Locate the cell with the specified text and output its [x, y] center coordinate. 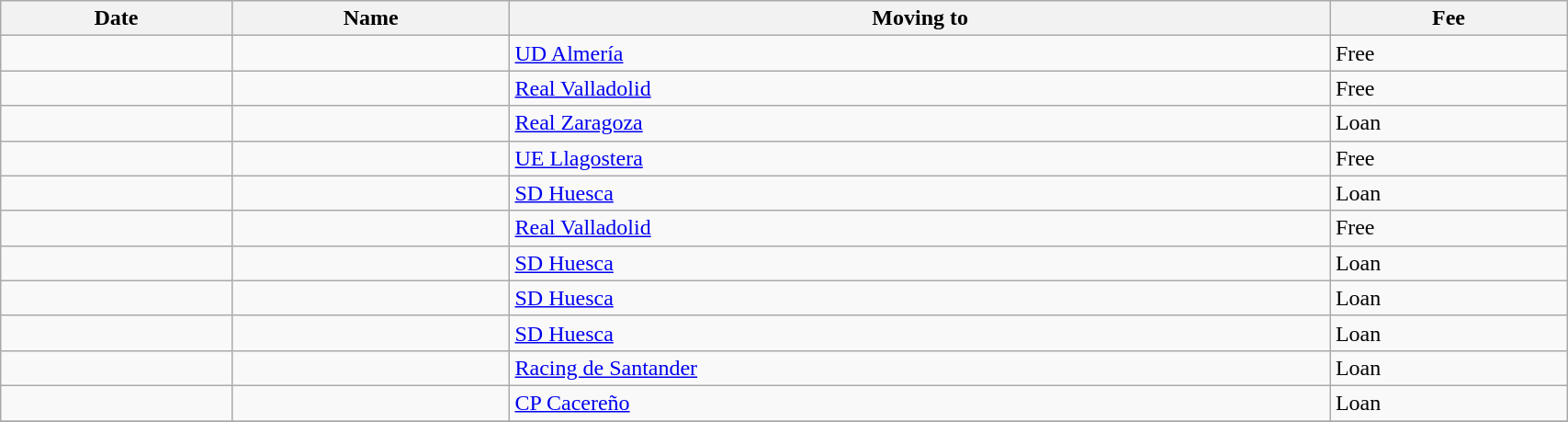
Moving to [920, 18]
Name [371, 18]
UD Almería [920, 53]
CP Cacereño [920, 403]
Date [117, 18]
Real Zaragoza [920, 123]
Racing de Santander [920, 368]
Fee [1448, 18]
UE Llagostera [920, 158]
